Identify which cell holds the provided text, then report its (x, y) central coordinate. 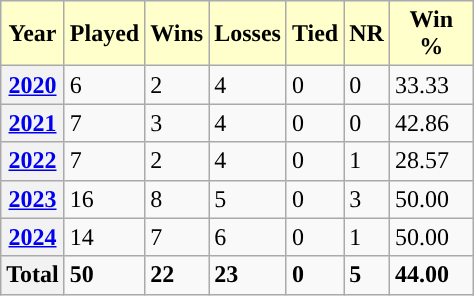
Wins (177, 34)
2024 (33, 237)
14 (104, 237)
2023 (33, 199)
2021 (33, 123)
2022 (33, 161)
8 (177, 199)
2020 (33, 85)
Year (33, 34)
16 (104, 199)
23 (248, 275)
NR (367, 34)
28.57 (431, 161)
Total (33, 275)
Losses (248, 34)
Win % (431, 34)
22 (177, 275)
33.33 (431, 85)
50 (104, 275)
44.00 (431, 275)
Tied (314, 34)
Played (104, 34)
42.86 (431, 123)
